Return (X, Y) of the center of cell containing provided text 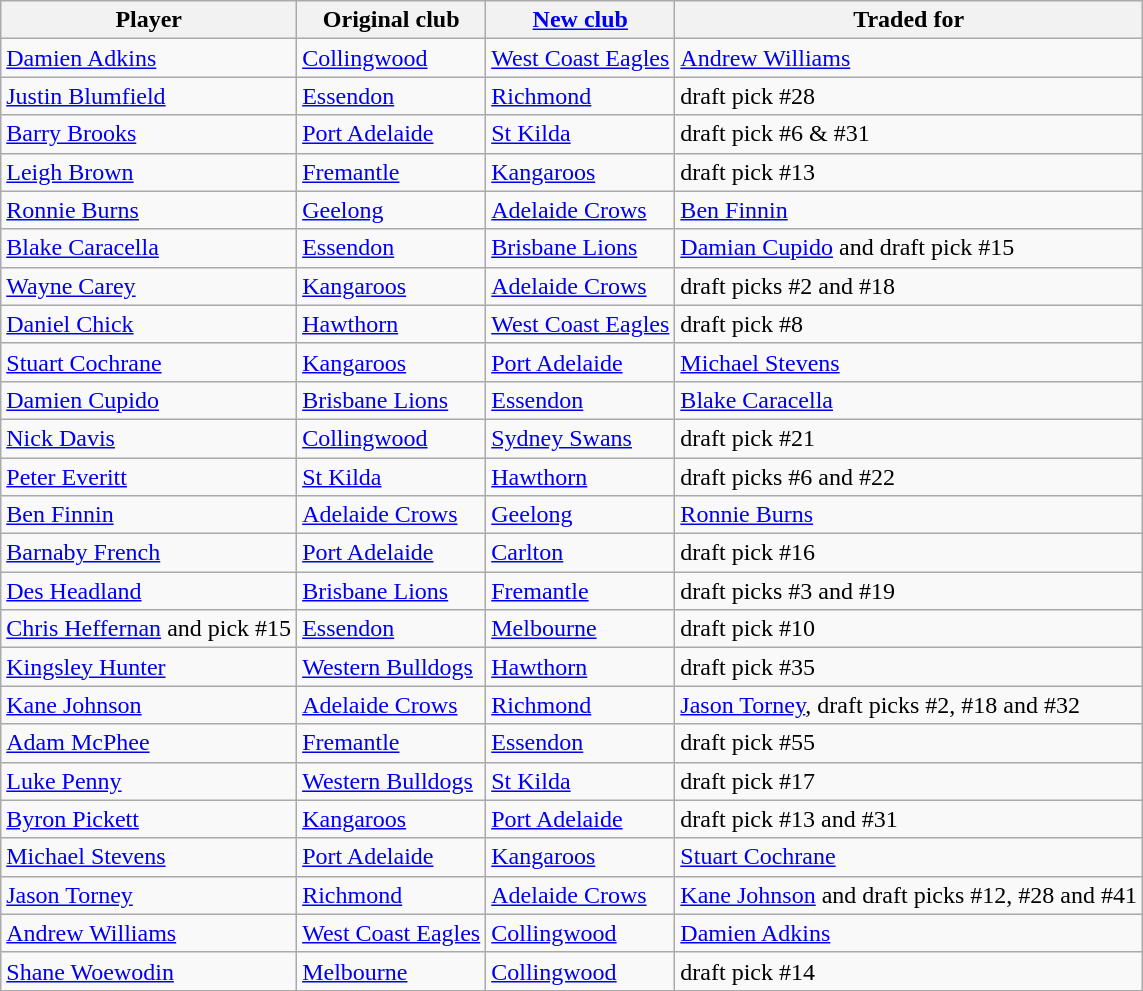
Chris Heffernan and pick #15 (149, 629)
Original club (392, 20)
draft pick #21 (909, 438)
Nick Davis (149, 438)
Damian Cupido and draft pick #15 (909, 248)
Leigh Brown (149, 172)
draft pick #14 (909, 971)
Daniel Chick (149, 324)
draft pick #16 (909, 553)
Wayne Carey (149, 286)
draft pick #35 (909, 667)
draft pick #6 & #31 (909, 134)
Kane Johnson and draft picks #12, #28 and #41 (909, 895)
Traded for (909, 20)
Shane Woewodin (149, 971)
Justin Blumfield (149, 96)
draft pick #10 (909, 629)
Kane Johnson (149, 705)
New club (580, 20)
Peter Everitt (149, 477)
Kingsley Hunter (149, 667)
Byron Pickett (149, 819)
Player (149, 20)
Adam McPhee (149, 743)
draft pick #8 (909, 324)
draft pick #55 (909, 743)
Sydney Swans (580, 438)
Barnaby French (149, 553)
Luke Penny (149, 781)
draft pick #13 (909, 172)
Damien Cupido (149, 400)
draft pick #17 (909, 781)
draft pick #13 and #31 (909, 819)
draft picks #6 and #22 (909, 477)
Des Headland (149, 591)
Barry Brooks (149, 134)
draft picks #2 and #18 (909, 286)
Jason Torney, draft picks #2, #18 and #32 (909, 705)
draft pick #28 (909, 96)
Carlton (580, 553)
Jason Torney (149, 895)
draft picks #3 and #19 (909, 591)
